Provide the (X, Y) coordinate of the cell's center where the given text is located.  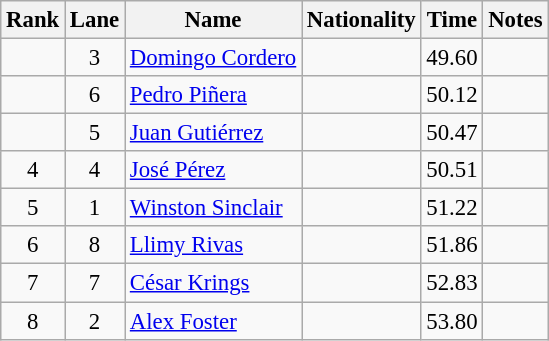
2 (95, 321)
1 (95, 208)
Lane (95, 20)
Domingo Cordero (214, 58)
49.60 (452, 58)
Rank (33, 20)
César Krings (214, 283)
51.22 (452, 208)
52.83 (452, 283)
51.86 (452, 245)
53.80 (452, 321)
50.12 (452, 95)
Notes (516, 20)
José Pérez (214, 170)
50.51 (452, 170)
3 (95, 58)
Pedro Piñera (214, 95)
Juan Gutiérrez (214, 133)
Alex Foster (214, 321)
50.47 (452, 133)
Nationality (362, 20)
Time (452, 20)
Winston Sinclair (214, 208)
Llimy Rivas (214, 245)
Name (214, 20)
